Return [X, Y] of the center of cell containing provided text 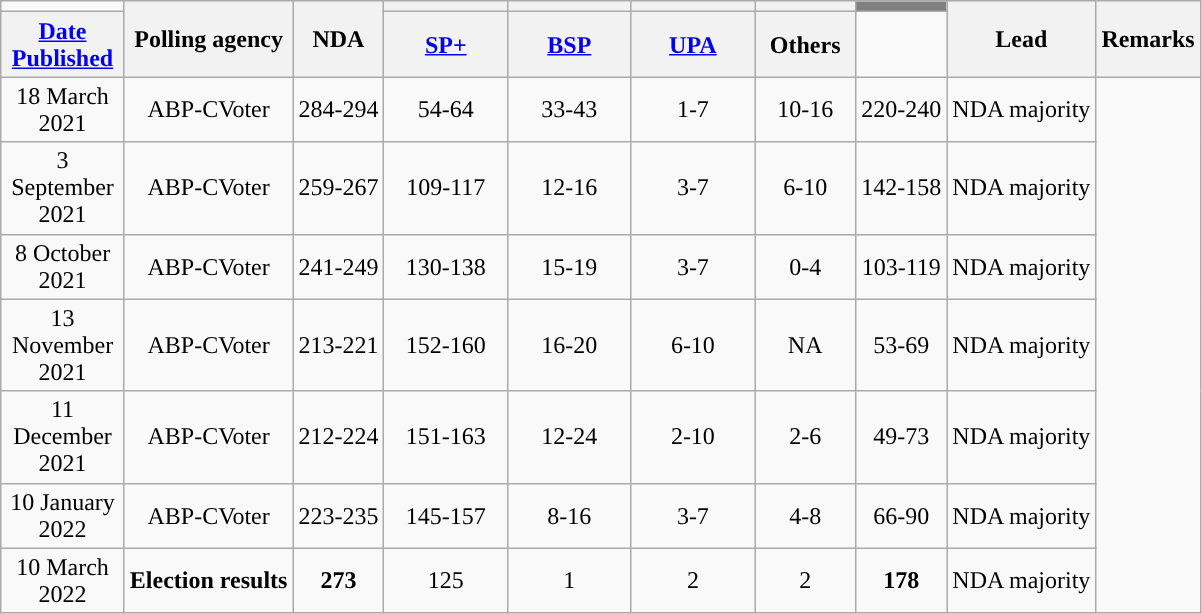
213-221 [338, 345]
BSP [570, 44]
15-19 [570, 266]
10 March 2022 [63, 580]
54-64 [446, 110]
12-16 [570, 188]
103-119 [902, 266]
11 December 2021 [63, 437]
109-117 [446, 188]
284-294 [338, 110]
16-20 [570, 345]
4-8 [806, 516]
2-6 [806, 437]
10-16 [806, 110]
1 [570, 580]
125 [446, 580]
152-160 [446, 345]
0-4 [806, 266]
SP+ [446, 44]
NDA [338, 39]
Others [806, 44]
241-249 [338, 266]
1-7 [693, 110]
NA [806, 345]
49-73 [902, 437]
273 [338, 580]
259-267 [338, 188]
223-235 [338, 516]
Lead [1022, 39]
2-10 [693, 437]
3 September 2021 [63, 188]
12-24 [570, 437]
UPA [693, 44]
8 October 2021 [63, 266]
18 March 2021 [63, 110]
142-158 [902, 188]
13 November 2021 [63, 345]
151-163 [446, 437]
Polling agency [208, 39]
Date Published [63, 44]
33-43 [570, 110]
220-240 [902, 110]
145-157 [446, 516]
178 [902, 580]
10 January 2022 [63, 516]
130-138 [446, 266]
53-69 [902, 345]
Election results [208, 580]
Remarks [1148, 39]
66-90 [902, 516]
8-16 [570, 516]
212-224 [338, 437]
